Identify which cell holds the provided text, then report its [x, y] central coordinate. 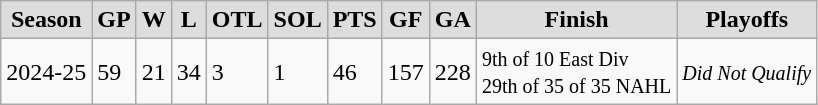
W [154, 20]
OTL [237, 20]
34 [188, 72]
59 [114, 72]
3 [237, 72]
Finish [576, 20]
GA [452, 20]
GP [114, 20]
Did Not Qualify [747, 72]
PTS [354, 20]
21 [154, 72]
1 [298, 72]
46 [354, 72]
L [188, 20]
228 [452, 72]
GF [406, 20]
9th of 10 East Div 29th of 35 of 35 NAHL [576, 72]
Playoffs [747, 20]
SOL [298, 20]
2024-25 [46, 72]
Season [46, 20]
157 [406, 72]
